Provide the [X, Y] coordinate of the cell's center where the given text is located.  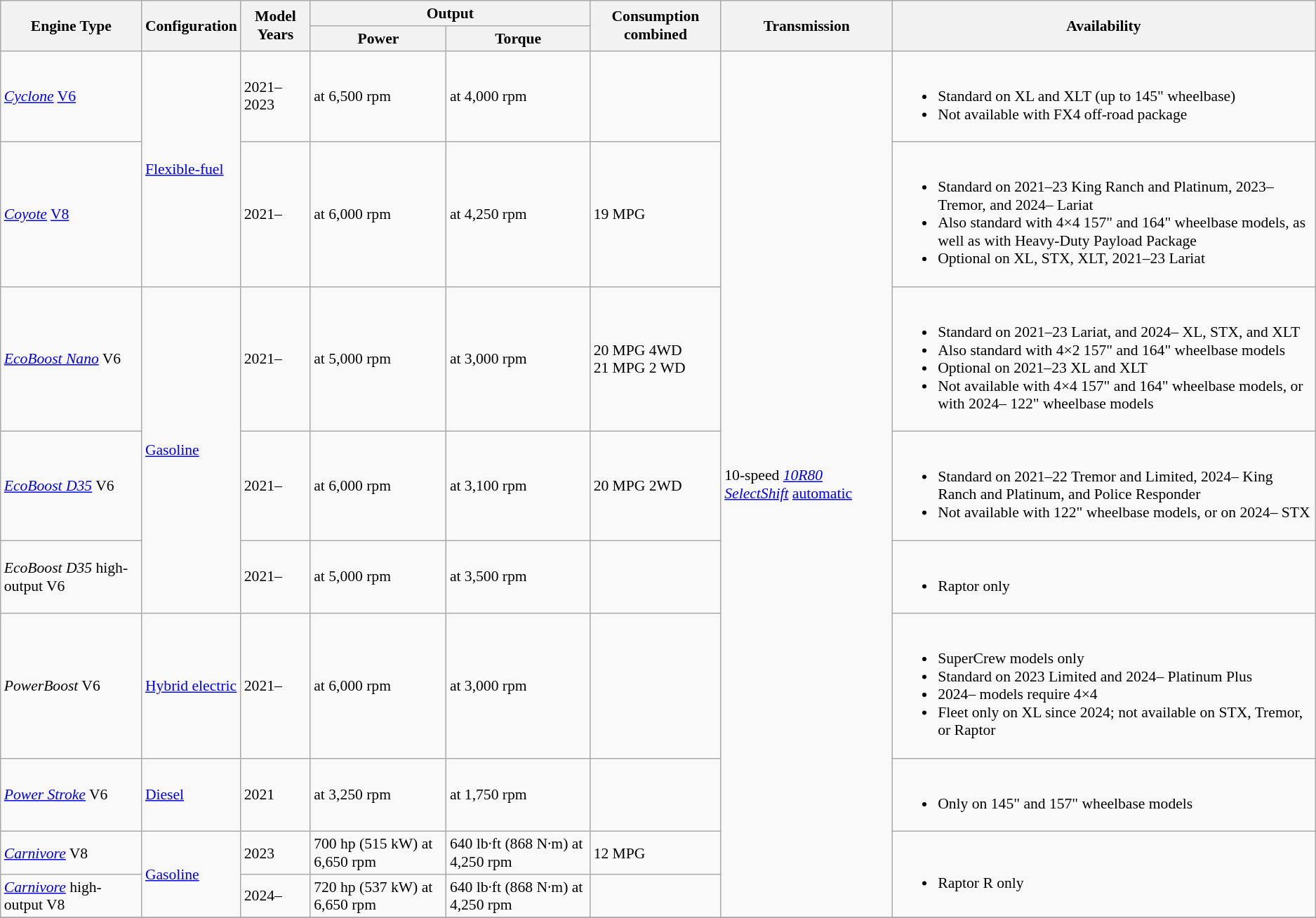
700 hp (515 kW) at 6,650 rpm [378, 853]
at 4,000 rpm [518, 96]
12 MPG [656, 853]
Raptor R only [1103, 874]
Diesel [191, 795]
Carnivore V8 [72, 853]
Only on 145" and 157" wheelbase models [1103, 795]
19 MPG [656, 214]
Power [378, 39]
Carnivore high-output V8 [72, 896]
Torque [518, 39]
Standard on 2021–22 Tremor and Limited, 2024– King Ranch and Platinum, and Police ResponderNot available with 122" wheelbase models, or on 2024– STX [1103, 486]
at 1,750 rpm [518, 795]
20 MPG 4WD21 MPG 2 WD [656, 359]
2023 [275, 853]
Flexible-fuel [191, 168]
EcoBoost Nano V6 [72, 359]
Output [450, 13]
EcoBoost D35 high-output V6 [72, 577]
Engine Type [72, 25]
Configuration [191, 25]
Availability [1103, 25]
Cyclone V6 [72, 96]
at 3,250 rpm [378, 795]
Standard on XL and XLT (up to 145" wheelbase)Not available with FX4 off-road package [1103, 96]
PowerBoost V6 [72, 686]
at 6,500 rpm [378, 96]
2021–2023 [275, 96]
720 hp (537 kW) at 6,650 rpm [378, 896]
Model Years [275, 25]
Hybrid electric [191, 686]
EcoBoost D35 V6 [72, 486]
Power Stroke V6 [72, 795]
Consumption combined [656, 25]
Coyote V8 [72, 214]
20 MPG 2WD [656, 486]
Transmission [806, 25]
at 4,250 rpm [518, 214]
2021 [275, 795]
at 3,100 rpm [518, 486]
Raptor only [1103, 577]
10-speed 10R80 SelectShift automatic [806, 484]
at 3,500 rpm [518, 577]
2024– [275, 896]
